Scan for the cell matching the given text and deliver its [X, Y] coordinate at center. 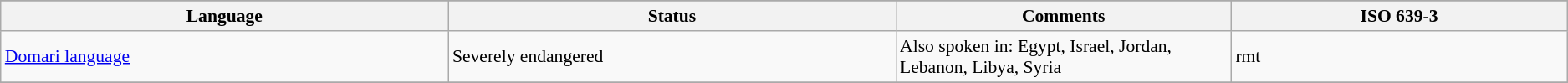
Domari language [224, 57]
rmt [1398, 57]
Severely endangered [672, 57]
Language [224, 16]
Comments [1064, 16]
Status [672, 16]
ISO 639-3 [1398, 16]
Also spoken in: Egypt, Israel, Jordan, Lebanon, Libya, Syria [1064, 57]
